Output the [x, y] coordinate of the center of the cell containing the given text.  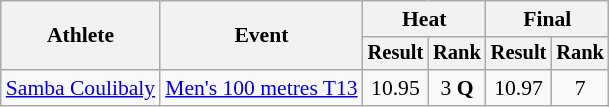
Final [548, 19]
Men's 100 metres T13 [261, 88]
7 [580, 88]
3 Q [457, 88]
Samba Coulibaly [80, 88]
Athlete [80, 36]
10.97 [519, 88]
10.95 [396, 88]
Event [261, 36]
Heat [424, 19]
